Extract the (X, Y) coordinate from the center of the cell holding the provided text.  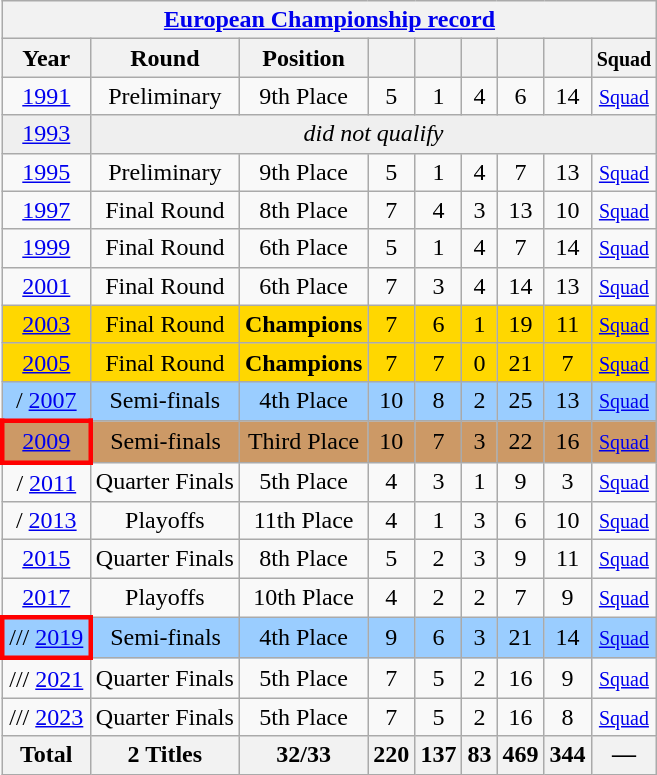
/// 2023 (46, 717)
19 (520, 324)
11th Place (303, 521)
/// 2019 (46, 638)
2 Titles (164, 755)
Total (46, 755)
2003 (46, 324)
European Championship record (329, 20)
1991 (46, 96)
1993 (46, 134)
137 (438, 755)
Position (303, 58)
22 (520, 442)
10th Place (303, 598)
2015 (46, 559)
2005 (46, 362)
83 (480, 755)
32/33 (303, 755)
Year (46, 58)
1997 (46, 210)
1995 (46, 172)
/// 2021 (46, 678)
220 (392, 755)
Round (164, 58)
/ 2007 (46, 401)
/ 2013 (46, 521)
2017 (46, 598)
Third Place (303, 442)
344 (568, 755)
did not qualify (373, 134)
2009 (46, 442)
469 (520, 755)
— (624, 755)
25 (520, 401)
2001 (46, 286)
/ 2011 (46, 482)
0 (480, 362)
1999 (46, 248)
